Return [X, Y] of the center of cell containing provided text 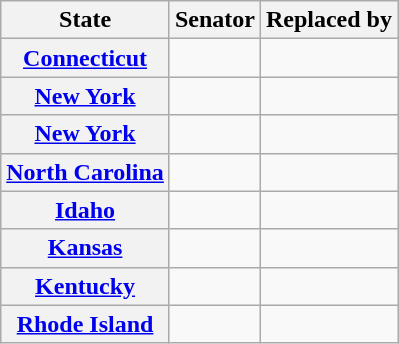
Senator [214, 20]
Connecticut [86, 58]
State [86, 20]
Kansas [86, 248]
Idaho [86, 210]
Rhode Island [86, 324]
North Carolina [86, 172]
Kentucky [86, 286]
Replaced by [328, 20]
